Determine the [X, Y] coordinate at the center of the cell enclosing the given text.  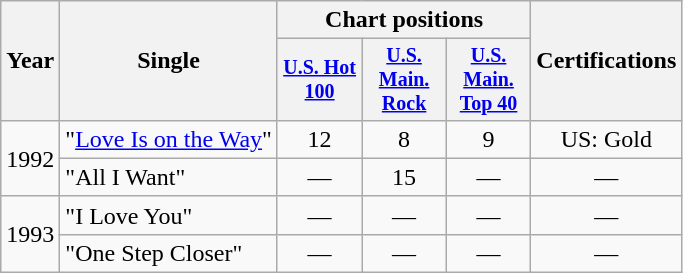
"Love Is on the Way" [169, 139]
12 [319, 139]
U.S. Main. Top 40 [488, 80]
U.S. Main. Rock [404, 80]
8 [404, 139]
Year [30, 61]
Chart positions [404, 20]
Single [169, 61]
1993 [30, 234]
"One Step Closer" [169, 253]
"I Love You" [169, 215]
Certifications [606, 61]
U.S. Hot 100 [319, 80]
US: Gold [606, 139]
15 [404, 177]
"All I Want" [169, 177]
9 [488, 139]
1992 [30, 158]
